From the cell containing the given text, extract its center point as (x, y) coordinate. 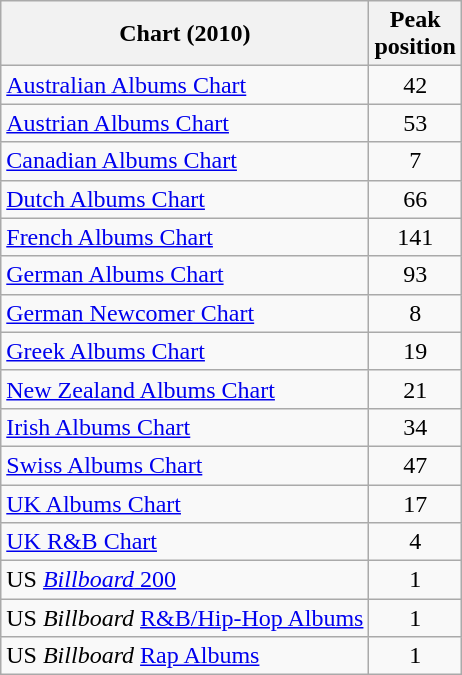
Swiss Albums Chart (185, 465)
47 (415, 465)
17 (415, 503)
93 (415, 275)
Peakposition (415, 34)
66 (415, 199)
Irish Albums Chart (185, 427)
34 (415, 427)
US Billboard R&B/Hip-Hop Albums (185, 618)
53 (415, 123)
French Albums Chart (185, 237)
US Billboard Rap Albums (185, 656)
Greek Albums Chart (185, 351)
New Zealand Albums Chart (185, 389)
US Billboard 200 (185, 580)
7 (415, 161)
8 (415, 313)
Canadian Albums Chart (185, 161)
German Newcomer Chart (185, 313)
4 (415, 542)
German Albums Chart (185, 275)
141 (415, 237)
21 (415, 389)
Dutch Albums Chart (185, 199)
42 (415, 85)
UK R&B Chart (185, 542)
19 (415, 351)
Australian Albums Chart (185, 85)
Chart (2010) (185, 34)
Austrian Albums Chart (185, 123)
UK Albums Chart (185, 503)
